Detect which cell encompasses the target text, then output its (X, Y) center coordinate. 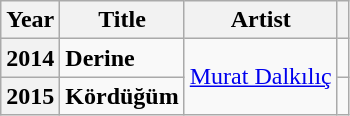
Derine (122, 58)
2015 (30, 96)
Title (122, 20)
Murat Dalkılıç (260, 77)
Artist (260, 20)
Year (30, 20)
Kördüğüm (122, 96)
2014 (30, 58)
